Determine the (X, Y) coordinate at the center of the cell enclosing the given text.  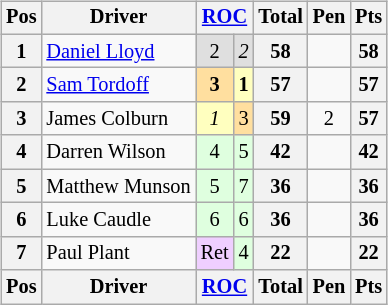
Daniel Lloyd (118, 51)
Sam Tordoff (118, 85)
Paul Plant (118, 253)
James Colburn (118, 119)
Luke Caudle (118, 220)
Darren Wilson (118, 152)
Ret (215, 253)
Matthew Munson (118, 186)
59 (280, 119)
